Locate the cell with the specified text and output its [X, Y] center coordinate. 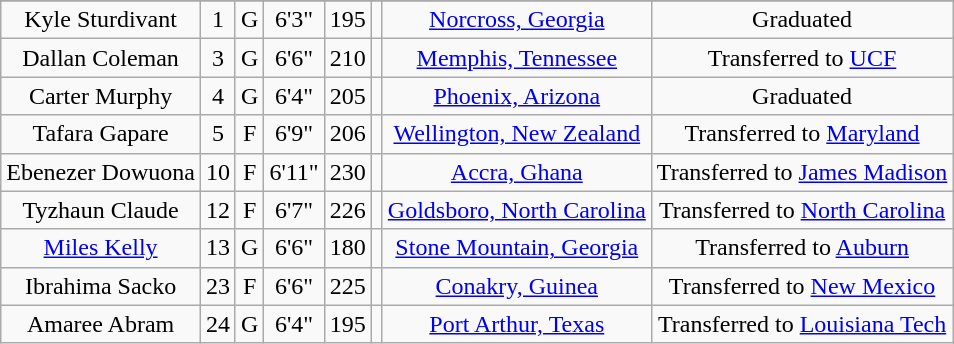
6'7" [294, 210]
226 [348, 210]
23 [218, 286]
Wellington, New Zealand [516, 134]
Transferred to Louisiana Tech [802, 324]
Tafara Gapare [101, 134]
180 [348, 248]
205 [348, 96]
10 [218, 172]
24 [218, 324]
230 [348, 172]
Kyle Sturdivant [101, 20]
12 [218, 210]
Transferred to Maryland [802, 134]
225 [348, 286]
Transferred to New Mexico [802, 286]
Miles Kelly [101, 248]
Accra, Ghana [516, 172]
6'11" [294, 172]
Phoenix, Arizona [516, 96]
Dallan Coleman [101, 58]
Ibrahima Sacko [101, 286]
1 [218, 20]
Goldsboro, North Carolina [516, 210]
6'3" [294, 20]
Transferred to UCF [802, 58]
13 [218, 248]
206 [348, 134]
Transferred to North Carolina [802, 210]
4 [218, 96]
Amaree Abram [101, 324]
Norcross, Georgia [516, 20]
Ebenezer Dowuona [101, 172]
Tyzhaun Claude [101, 210]
Port Arthur, Texas [516, 324]
Transferred to Auburn [802, 248]
3 [218, 58]
5 [218, 134]
Transferred to James Madison [802, 172]
210 [348, 58]
Carter Murphy [101, 96]
Memphis, Tennessee [516, 58]
Conakry, Guinea [516, 286]
6'9" [294, 134]
Stone Mountain, Georgia [516, 248]
